From the cell containing the given text, extract its center point as (x, y) coordinate. 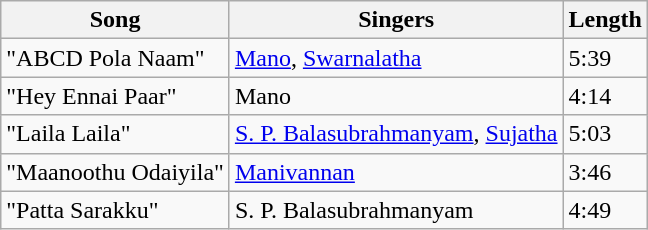
Manivannan (396, 172)
S. P. Balasubrahmanyam (396, 210)
"Maanoothu Odaiyila" (116, 172)
3:46 (605, 172)
"Patta Sarakku" (116, 210)
"Laila Laila" (116, 134)
Song (116, 20)
5:39 (605, 58)
"Hey Ennai Paar" (116, 96)
Mano (396, 96)
4:14 (605, 96)
4:49 (605, 210)
5:03 (605, 134)
S. P. Balasubrahmanyam, Sujatha (396, 134)
"ABCD Pola Naam" (116, 58)
Length (605, 20)
Singers (396, 20)
Mano, Swarnalatha (396, 58)
